Output the [X, Y] coordinate of the center of the cell containing the given text.  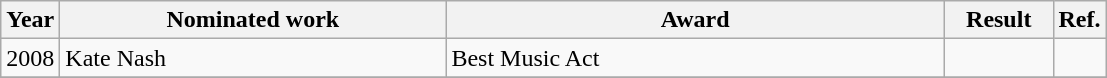
Result [998, 20]
Ref. [1080, 20]
Award [696, 20]
2008 [30, 58]
Nominated work [253, 20]
Kate Nash [253, 58]
Year [30, 20]
Best Music Act [696, 58]
